Pinpoint the cell where the given text exists, returning its [x, y] midpoint coordinate. 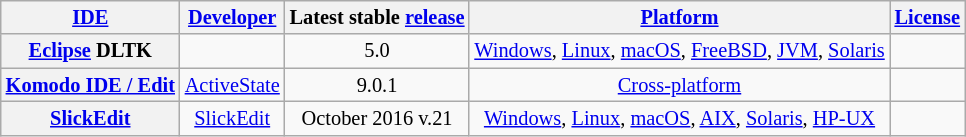
5.0 [378, 51]
Cross-platform [679, 85]
License [928, 17]
ActiveState [232, 85]
October 2016 v.21 [378, 118]
9.0.1 [378, 85]
Windows, Linux, macOS, AIX, Solaris, HP-UX [679, 118]
Developer [232, 17]
IDE [90, 17]
Windows, Linux, macOS, FreeBSD, JVM, Solaris [679, 51]
Platform [679, 17]
Eclipse DLTK [90, 51]
Latest stable release [378, 17]
Komodo IDE / Edit [90, 85]
